Find where the given text appears and provide that cell's center as (X, Y) coordinate. 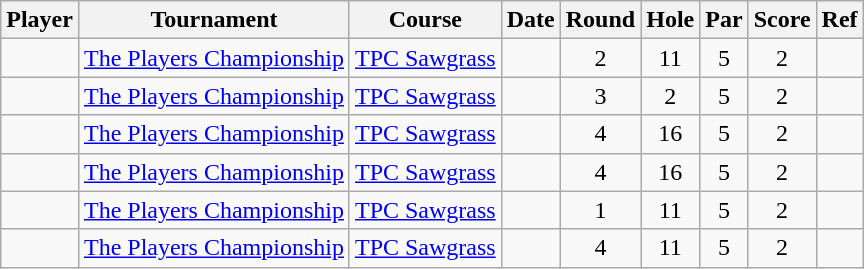
Round (600, 20)
Ref (840, 20)
Hole (670, 20)
Score (782, 20)
Date (530, 20)
Course (425, 20)
Par (724, 20)
Tournament (214, 20)
1 (600, 210)
3 (600, 96)
Player (40, 20)
